For the text-containing cell, return its midpoint in [x, y] coordinate format. 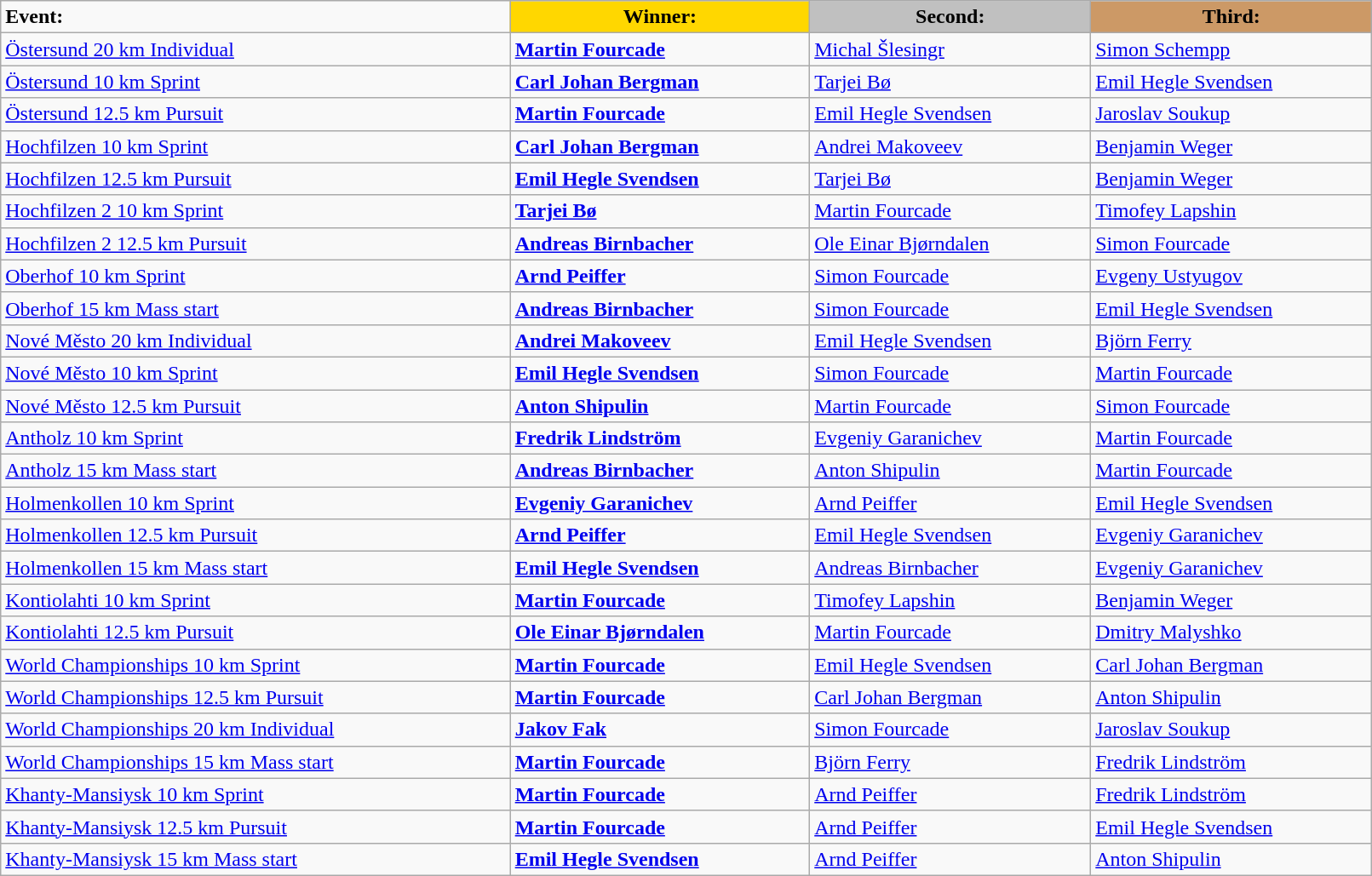
Antholz 10 km Sprint [255, 438]
Östersund 12.5 km Pursuit [255, 114]
World Championships 20 km Individual [255, 730]
Antholz 15 km Mass start [255, 471]
World Championships 15 km Mass start [255, 762]
Winner: [660, 17]
Simon Schempp [1231, 49]
Holmenkollen 12.5 km Pursuit [255, 535]
World Championships 12.5 km Pursuit [255, 697]
Nové Město 20 km Individual [255, 341]
Khanty-Mansiysk 10 km Sprint [255, 794]
Östersund 20 km Individual [255, 49]
Oberhof 10 km Sprint [255, 276]
Dmitry Malyshko [1231, 633]
Jakov Fak [660, 730]
Holmenkollen 15 km Mass start [255, 568]
Hochfilzen 2 10 km Sprint [255, 211]
Michal Šlesingr [950, 49]
Evgeny Ustyugov [1231, 276]
Third: [1231, 17]
Hochfilzen 12.5 km Pursuit [255, 179]
Khanty-Mansiysk 12.5 km Pursuit [255, 827]
Khanty-Mansiysk 15 km Mass start [255, 859]
Hochfilzen 2 12.5 km Pursuit [255, 243]
Holmenkollen 10 km Sprint [255, 503]
Nové Město 12.5 km Pursuit [255, 406]
Kontiolahti 12.5 km Pursuit [255, 633]
Nové Město 10 km Sprint [255, 373]
Second: [950, 17]
Östersund 10 km Sprint [255, 82]
Kontiolahti 10 km Sprint [255, 600]
World Championships 10 km Sprint [255, 665]
Hochfilzen 10 km Sprint [255, 146]
Oberhof 15 km Mass start [255, 308]
Event: [255, 17]
